Pinpoint the cell where the given text exists, returning its (x, y) midpoint coordinate. 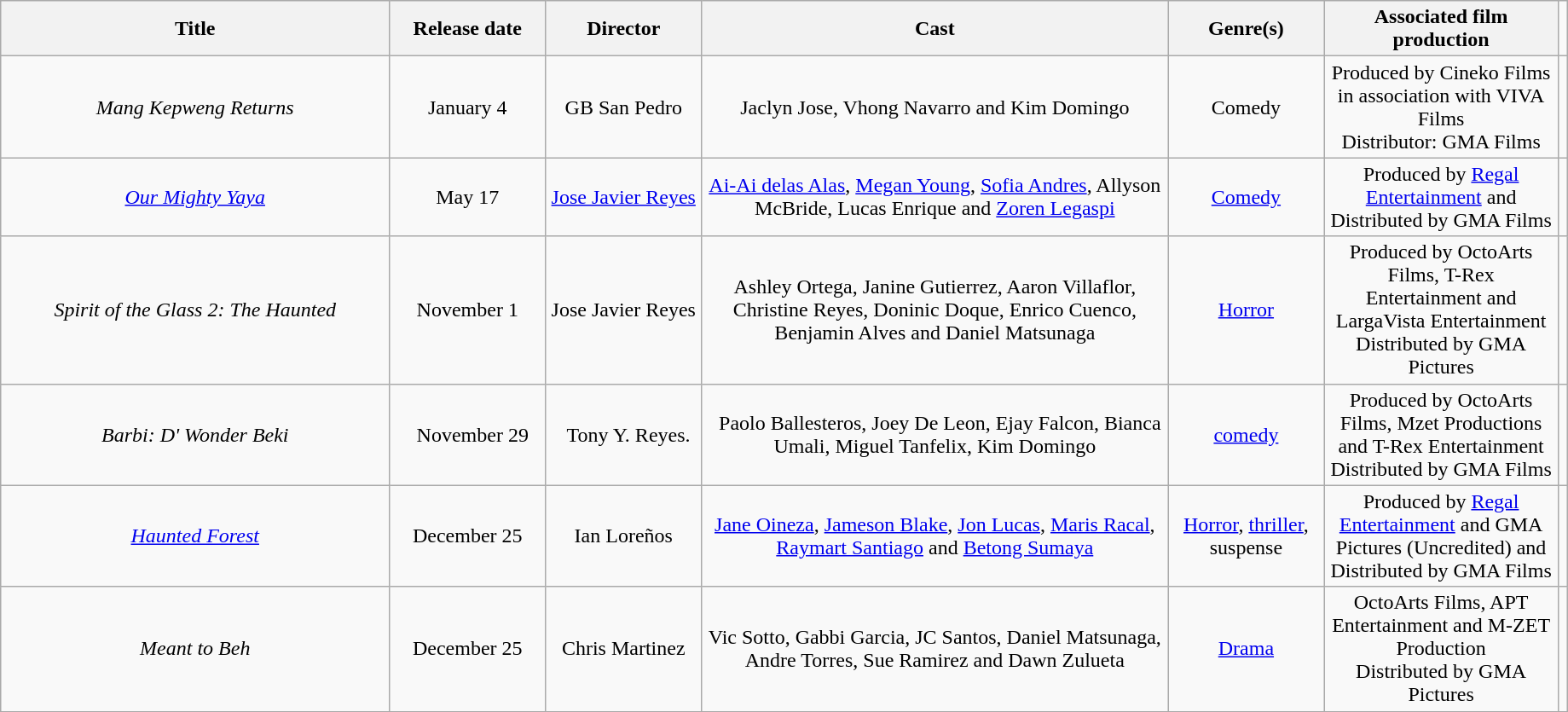
Jane Oineza, Jameson Blake, Jon Lucas, Maris Racal, Raymart Santiago and Betong Sumaya (934, 535)
Title (195, 29)
Spirit of the Glass 2: The Haunted (195, 310)
November 29 (467, 435)
Cast (934, 29)
Chris Martinez (624, 649)
OctoArts Films, APT Entertainment and M-ZET ProductionDistributed by GMA Pictures (1441, 649)
Tony Y. Reyes. (624, 435)
Horror (1247, 310)
Meant to Beh (195, 649)
January 4 (467, 107)
Mang Kepweng Returns (195, 107)
Ian Loreños (624, 535)
Produced by Regal Entertainment and GMA Pictures (Uncredited) and Distributed by GMA Films (1441, 535)
Produced by Regal Entertainment and Distributed by GMA Films (1441, 197)
Barbi: D' Wonder Beki (195, 435)
Our Mighty Yaya (195, 197)
Haunted Forest (195, 535)
Genre(s) (1247, 29)
Produced by OctoArts Films, Mzet Productions and T-Rex EntertainmentDistributed by GMA Films (1441, 435)
Associated film production (1441, 29)
Produced by OctoArts Films, T-Rex Entertainment and LargaVista EntertainmentDistributed by GMA Pictures (1441, 310)
Vic Sotto, Gabbi Garcia, JC Santos, Daniel Matsunaga, Andre Torres, Sue Ramirez and Dawn Zulueta (934, 649)
Director (624, 29)
Horror, thriller, suspense (1247, 535)
Jaclyn Jose, Vhong Navarro and Kim Domingo (934, 107)
Produced by Cineko Films in association with VIVA FilmsDistributor: GMA Films (1441, 107)
comedy (1247, 435)
GB San Pedro (624, 107)
Drama (1247, 649)
Release date (467, 29)
May 17 (467, 197)
Ashley Ortega, Janine Gutierrez, Aaron Villaflor, Christine Reyes, Doninic Doque, Enrico Cuenco, Benjamin Alves and Daniel Matsunaga (934, 310)
Paolo Ballesteros, Joey De Leon, Ejay Falcon, Bianca Umali, Miguel Tanfelix, Kim Domingo (934, 435)
Ai-Ai delas Alas, Megan Young, Sofia Andres, Allyson McBride, Lucas Enrique and Zoren Legaspi (934, 197)
November 1 (467, 310)
